Search for the cell housing the specified text and yield its (X, Y) center coordinate. 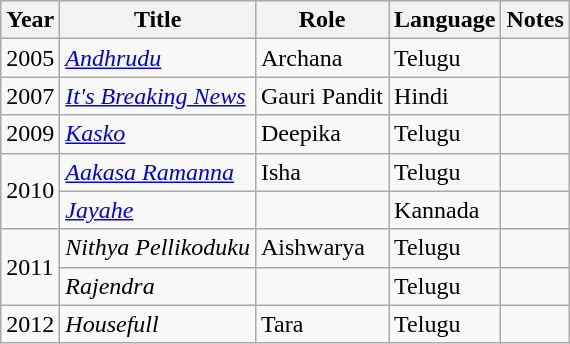
Jayahe (158, 210)
Housefull (158, 324)
Tara (322, 324)
Rajendra (158, 286)
Aakasa Ramanna (158, 172)
2011 (30, 267)
Year (30, 20)
Role (322, 20)
Notes (535, 20)
It's Breaking News (158, 96)
Isha (322, 172)
Deepika (322, 134)
Hindi (445, 96)
Title (158, 20)
Gauri Pandit (322, 96)
2009 (30, 134)
2010 (30, 191)
Kasko (158, 134)
2005 (30, 58)
Language (445, 20)
Nithya Pellikoduku (158, 248)
Kannada (445, 210)
Archana (322, 58)
Aishwarya (322, 248)
Andhrudu (158, 58)
2012 (30, 324)
2007 (30, 96)
